Scan for the cell matching the given text and deliver its (X, Y) coordinate at center. 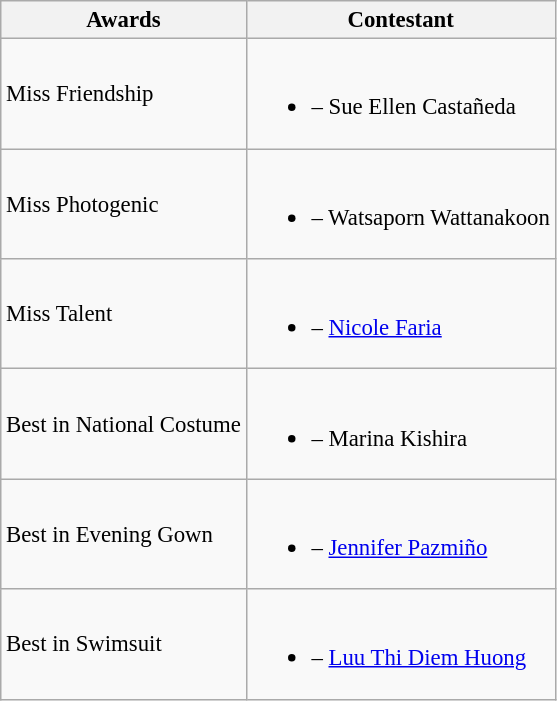
– Watsaporn Wattanakoon (400, 204)
Best in National Costume (124, 424)
Miss Photogenic (124, 204)
– Luu Thi Diem Huong (400, 644)
– Marina Kishira (400, 424)
– Sue Ellen Castañeda (400, 94)
Best in Swimsuit (124, 644)
– Jennifer Pazmiño (400, 534)
Miss Friendship (124, 94)
Awards (124, 20)
Contestant (400, 20)
Best in Evening Gown (124, 534)
– Nicole Faria (400, 314)
Miss Talent (124, 314)
